Output the (X, Y) coordinate of the center of the cell containing the given text.  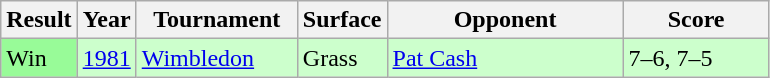
Grass (342, 58)
Surface (342, 20)
1981 (106, 58)
Result (39, 20)
Pat Cash (505, 58)
Wimbledon (216, 58)
Tournament (216, 20)
Opponent (505, 20)
Score (696, 20)
Win (39, 58)
7–6, 7–5 (696, 58)
Year (106, 20)
